Detect which cell encompasses the target text, then output its (X, Y) center coordinate. 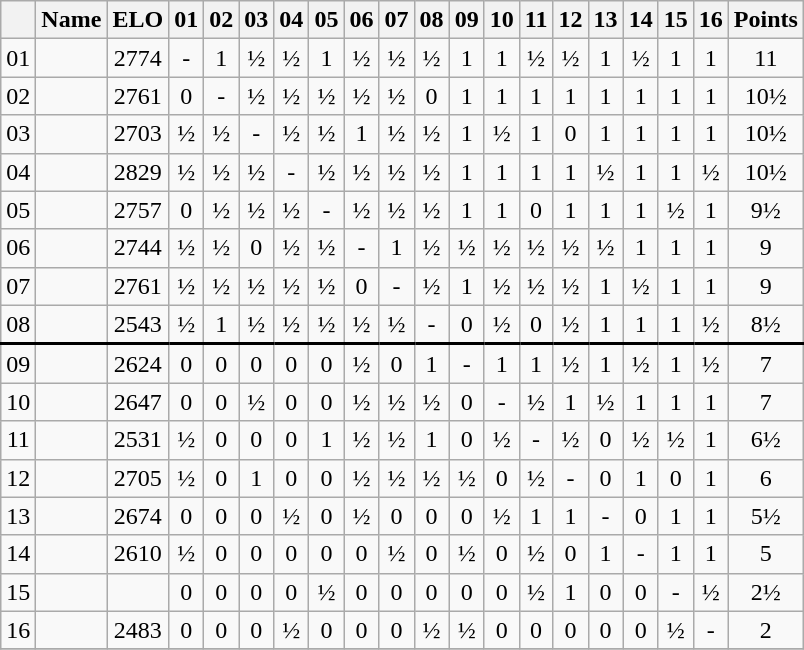
2610 (138, 554)
ELO (138, 20)
2744 (138, 248)
2703 (138, 134)
2483 (138, 630)
2531 (138, 440)
9½ (766, 210)
2½ (766, 592)
Points (766, 20)
2705 (138, 478)
2 (766, 630)
2829 (138, 172)
2774 (138, 58)
2624 (138, 364)
6½ (766, 440)
2757 (138, 210)
2674 (138, 516)
5 (766, 554)
5½ (766, 516)
6 (766, 478)
8½ (766, 324)
2647 (138, 402)
Name (72, 20)
2543 (138, 324)
